Output the (x, y) coordinate of the center of the cell containing the given text.  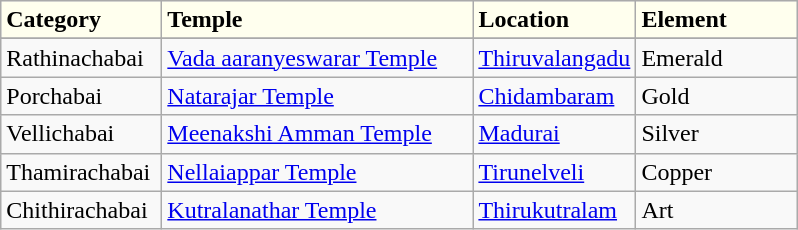
Category (82, 20)
Kutralanathar Temple (318, 210)
Nellaiappar Temple (318, 172)
Copper (716, 172)
Vada aaranyeswarar Temple (318, 58)
Location (554, 20)
Chithirachabai (82, 210)
Art (716, 210)
Element (716, 20)
Thirukutralam (554, 210)
Natarajar Temple (318, 96)
Thamirachabai (82, 172)
Thiruvalangadu (554, 58)
Tirunelveli (554, 172)
Meenakshi Amman Temple (318, 134)
Madurai (554, 134)
Vellichabai (82, 134)
Gold (716, 96)
Chidambaram (554, 96)
Emerald (716, 58)
Temple (318, 20)
Rathinachabai (82, 58)
Porchabai (82, 96)
Silver (716, 134)
